Locate the cell with the specified text and output its [X, Y] center coordinate. 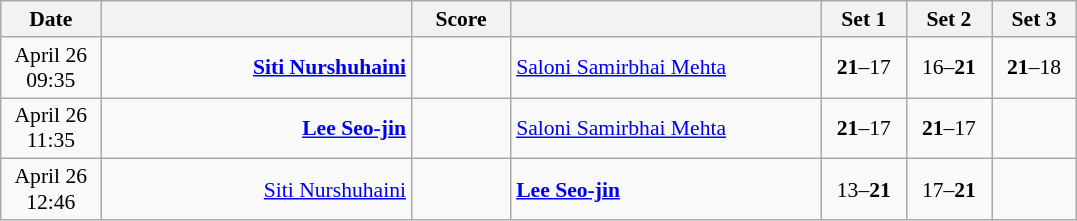
Set 3 [1034, 19]
Score [461, 19]
Set 1 [864, 19]
April 2612:46 [51, 190]
16–21 [948, 68]
Date [51, 19]
17–21 [948, 190]
April 2609:35 [51, 68]
13–21 [864, 190]
April 2611:35 [51, 128]
Set 2 [948, 19]
21–18 [1034, 68]
